Identify which cell holds the provided text, then report its [x, y] central coordinate. 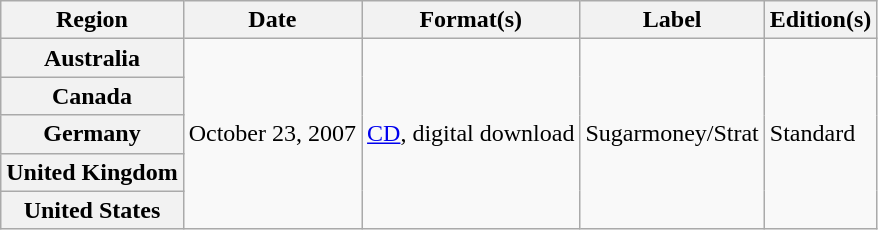
Region [92, 20]
United Kingdom [92, 172]
Sugarmoney/Strat [672, 134]
Canada [92, 96]
Label [672, 20]
Germany [92, 134]
Date [272, 20]
October 23, 2007 [272, 134]
CD, digital download [471, 134]
Standard [820, 134]
Edition(s) [820, 20]
Format(s) [471, 20]
United States [92, 210]
Australia [92, 58]
